Identify which cell holds the provided text, then report its [x, y] central coordinate. 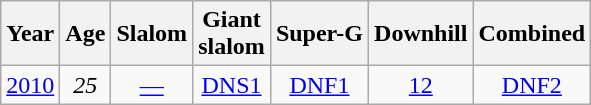
Giantslalom [232, 34]
DNF2 [532, 85]
DNF1 [319, 85]
12 [421, 85]
Super-G [319, 34]
Downhill [421, 34]
Combined [532, 34]
2010 [30, 85]
Slalom [152, 34]
— [152, 85]
25 [86, 85]
DNS1 [232, 85]
Year [30, 34]
Age [86, 34]
